Return the (X, Y) coordinate for the center point of the cell that contains the specified text.  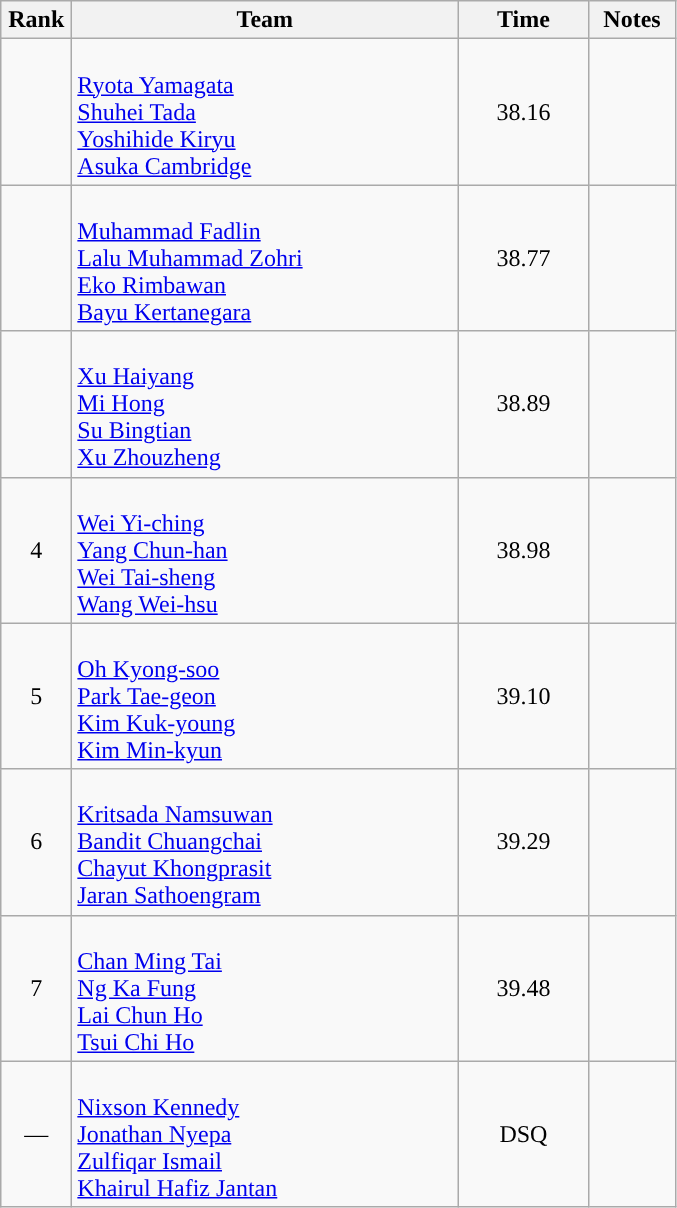
Wei Yi-chingYang Chun-hanWei Tai-shengWang Wei-hsu (265, 550)
6 (36, 842)
Time (524, 20)
Xu HaiyangMi HongSu BingtianXu Zhouzheng (265, 404)
Notes (632, 20)
38.89 (524, 404)
5 (36, 696)
Muhammad FadlinLalu Muhammad ZohriEko RimbawanBayu Kertanegara (265, 258)
Team (265, 20)
Chan Ming TaiNg Ka FungLai Chun HoTsui Chi Ho (265, 988)
Kritsada NamsuwanBandit ChuangchaiChayut KhongprasitJaran Sathoengram (265, 842)
Rank (36, 20)
38.98 (524, 550)
39.48 (524, 988)
Ryota YamagataShuhei TadaYoshihide KiryuAsuka Cambridge (265, 112)
7 (36, 988)
Oh Kyong-sooPark Tae-geonKim Kuk-youngKim Min-kyun (265, 696)
4 (36, 550)
38.16 (524, 112)
DSQ (524, 1134)
39.10 (524, 696)
— (36, 1134)
38.77 (524, 258)
39.29 (524, 842)
Nixson KennedyJonathan NyepaZulfiqar IsmailKhairul Hafiz Jantan (265, 1134)
